Search for the cell housing the specified text and yield its (x, y) center coordinate. 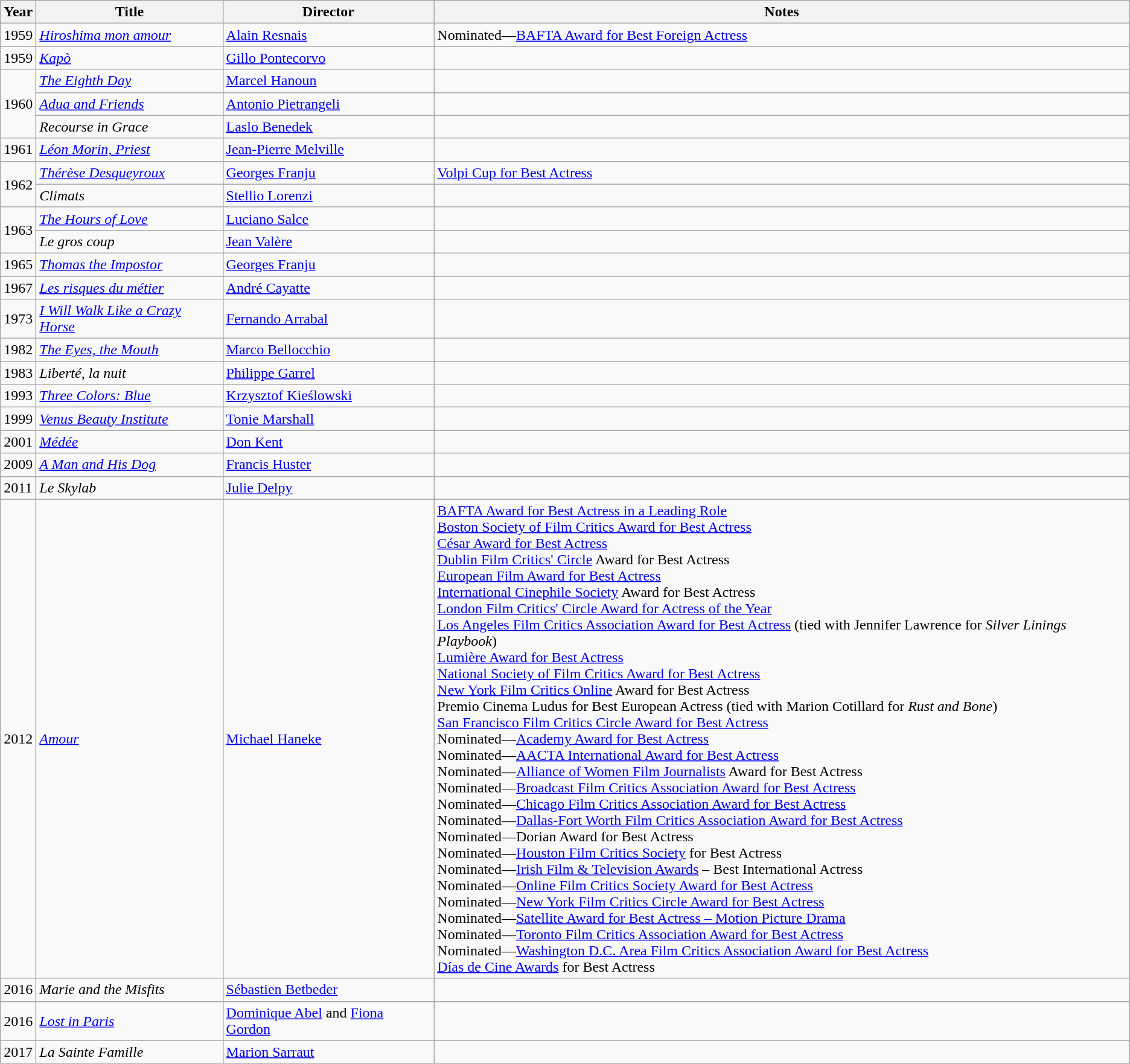
Dominique Abel and Fiona Gordon (328, 1021)
1967 (18, 288)
La Sainte Famille (129, 1052)
Hiroshima mon amour (129, 35)
Fernando Arrabal (328, 319)
1960 (18, 104)
The Eighth Day (129, 81)
Recourse in Grace (129, 127)
Laslo Benedek (328, 127)
Amour (129, 739)
Le Skylab (129, 488)
1983 (18, 373)
Lost in Paris (129, 1021)
Luciano Salce (328, 218)
2011 (18, 488)
Michael Haneke (328, 739)
I Will Walk Like a Crazy Horse (129, 319)
Les risques du métier (129, 288)
Tonie Marshall (328, 419)
Jean Valère (328, 241)
Marion Sarraut (328, 1052)
Liberté, la nuit (129, 373)
A Man and His Dog (129, 465)
2001 (18, 442)
Don Kent (328, 442)
Antonio Pietrangeli (328, 104)
1962 (18, 184)
1999 (18, 419)
1965 (18, 264)
Venus Beauty Institute (129, 419)
1961 (18, 150)
The Eyes, the Mouth (129, 350)
Marcel Hanoun (328, 81)
Gillo Pontecorvo (328, 58)
Philippe Garrel (328, 373)
1982 (18, 350)
Julie Delpy (328, 488)
Marco Bellocchio (328, 350)
1973 (18, 319)
1963 (18, 230)
Thérèse Desqueyroux (129, 173)
Krzysztof Kieślowski (328, 396)
Alain Resnais (328, 35)
2017 (18, 1052)
2012 (18, 739)
1993 (18, 396)
Jean-Pierre Melville (328, 150)
Volpi Cup for Best Actress (782, 173)
Médée (129, 442)
Le gros coup (129, 241)
Director (328, 12)
Adua and Friends (129, 104)
Francis Huster (328, 465)
Léon Morin, Priest (129, 150)
2009 (18, 465)
Thomas the Impostor (129, 264)
Three Colors: Blue (129, 396)
Climats (129, 196)
Marie and the Misfits (129, 990)
Nominated—BAFTA Award for Best Foreign Actress (782, 35)
Title (129, 12)
Year (18, 12)
Stellio Lorenzi (328, 196)
The Hours of Love (129, 218)
Sébastien Betbeder (328, 990)
Notes (782, 12)
Kapò (129, 58)
André Cayatte (328, 288)
